Detect which cell encompasses the target text, then output its (X, Y) center coordinate. 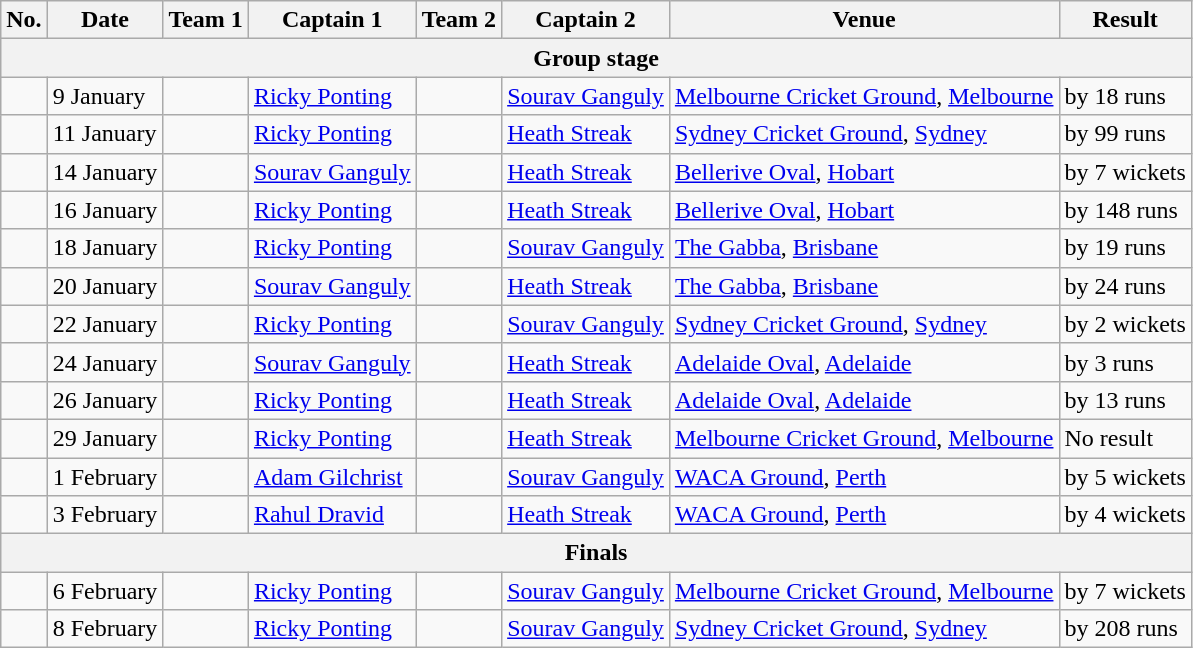
by 13 runs (1125, 400)
18 January (105, 248)
Rahul Dravid (332, 515)
Date (105, 20)
by 99 runs (1125, 134)
by 3 runs (1125, 362)
by 19 runs (1125, 248)
by 18 runs (1125, 96)
by 2 wickets (1125, 324)
Result (1125, 20)
Venue (864, 20)
6 February (105, 591)
by 148 runs (1125, 210)
by 5 wickets (1125, 477)
8 February (105, 629)
Finals (596, 553)
Captain 1 (332, 20)
Adam Gilchrist (332, 477)
22 January (105, 324)
No. (24, 20)
Team 2 (459, 20)
20 January (105, 286)
29 January (105, 438)
9 January (105, 96)
14 January (105, 172)
by 4 wickets (1125, 515)
11 January (105, 134)
24 January (105, 362)
Group stage (596, 58)
1 February (105, 477)
by 208 runs (1125, 629)
3 February (105, 515)
16 January (105, 210)
No result (1125, 438)
Team 1 (206, 20)
26 January (105, 400)
Captain 2 (586, 20)
by 24 runs (1125, 286)
